Extract the (X, Y) coordinate from the center of the cell holding the provided text.  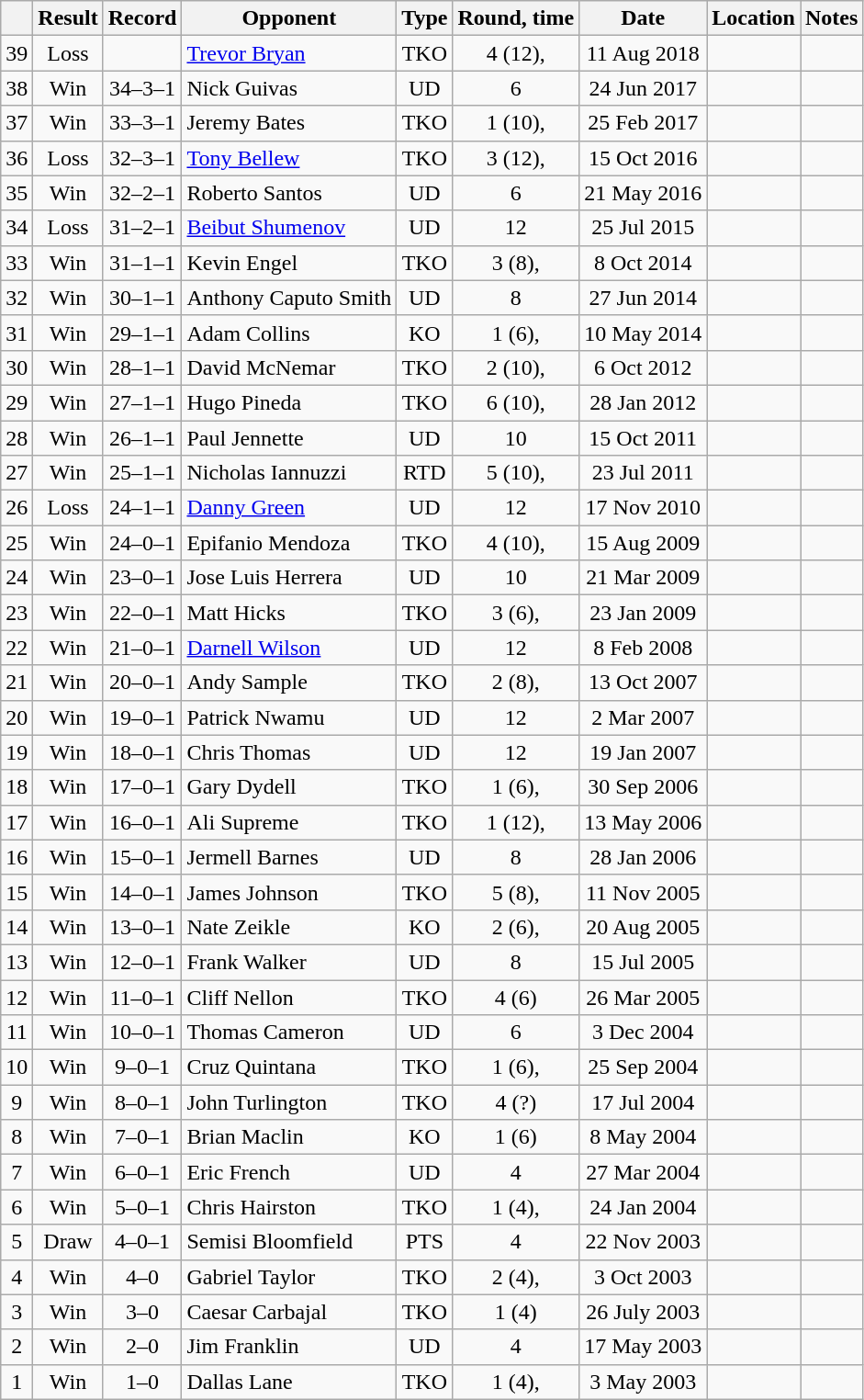
22 (17, 648)
9–0–1 (142, 1067)
14 (17, 927)
4 (12), (516, 53)
28–1–1 (142, 367)
Opponent (289, 18)
RTD (424, 473)
15–0–1 (142, 857)
19–0–1 (142, 717)
19 Jan 2007 (643, 752)
9 (17, 1102)
13–0–1 (142, 927)
10 May 2014 (643, 333)
3–0 (142, 1312)
12–0–1 (142, 962)
13 May 2006 (643, 822)
Beibut Shumenov (289, 228)
14–0–1 (142, 892)
1 (17, 1382)
3 (12), (516, 158)
25–1–1 (142, 473)
5 (8), (516, 892)
Type (424, 18)
Frank Walker (289, 962)
3 (6), (516, 613)
21 (17, 683)
16 (17, 857)
8 Feb 2008 (643, 648)
27 Jun 2014 (643, 298)
15 Jul 2005 (643, 962)
Jermell Barnes (289, 857)
22 Nov 2003 (643, 1242)
27 (17, 473)
Nate Zeikle (289, 927)
4 (6) (516, 997)
36 (17, 158)
Thomas Cameron (289, 1033)
18 (17, 787)
4 (10), (516, 543)
25 Sep 2004 (643, 1067)
Danny Green (289, 508)
3 (17, 1312)
Round, time (516, 18)
21 Mar 2009 (643, 578)
13 (17, 962)
25 Feb 2017 (643, 123)
11 Nov 2005 (643, 892)
30–1–1 (142, 298)
2 (4), (516, 1277)
Dallas Lane (289, 1382)
30 Sep 2006 (643, 787)
7 (17, 1172)
2 (10), (516, 367)
3 (8), (516, 263)
26 (17, 508)
4 (?) (516, 1102)
35 (17, 193)
James Johnson (289, 892)
37 (17, 123)
11 Aug 2018 (643, 53)
31 (17, 333)
10–0–1 (142, 1033)
32–3–1 (142, 158)
17 Nov 2010 (643, 508)
11–0–1 (142, 997)
2 (8), (516, 683)
Nicholas Iannuzzi (289, 473)
24–0–1 (142, 543)
5–0–1 (142, 1207)
Brian Maclin (289, 1137)
28 Jan 2006 (643, 857)
Paul Jennette (289, 438)
28 (17, 438)
8 Oct 2014 (643, 263)
20–0–1 (142, 683)
Darnell Wilson (289, 648)
5 (10), (516, 473)
Gary Dydell (289, 787)
Record (142, 18)
33 (17, 263)
Eric French (289, 1172)
23–0–1 (142, 578)
PTS (424, 1242)
Patrick Nwamu (289, 717)
23 Jan 2009 (643, 613)
32 (17, 298)
26 Mar 2005 (643, 997)
Adam Collins (289, 333)
Location (754, 18)
3 Oct 2003 (643, 1277)
15 (17, 892)
24 Jan 2004 (643, 1207)
2 (6), (516, 927)
3 Dec 2004 (643, 1033)
Draw (68, 1242)
13 Oct 2007 (643, 683)
24–1–1 (142, 508)
24 (17, 578)
34–3–1 (142, 88)
Anthony Caputo Smith (289, 298)
Caesar Carbajal (289, 1312)
20 Aug 2005 (643, 927)
17 May 2003 (643, 1347)
John Turlington (289, 1102)
3 May 2003 (643, 1382)
21–0–1 (142, 648)
17–0–1 (142, 787)
Notes (832, 18)
4–0–1 (142, 1242)
Roberto Santos (289, 193)
29 (17, 402)
39 (17, 53)
32–2–1 (142, 193)
15 Aug 2009 (643, 543)
16–0–1 (142, 822)
1 (6) (516, 1137)
26–1–1 (142, 438)
38 (17, 88)
33–3–1 (142, 123)
Jeremy Bates (289, 123)
Nick Guivas (289, 88)
Cliff Nellon (289, 997)
Date (643, 18)
Hugo Pineda (289, 402)
8 May 2004 (643, 1137)
1–0 (142, 1382)
1 (4) (516, 1312)
Jim Franklin (289, 1347)
Jose Luis Herrera (289, 578)
Chris Hairston (289, 1207)
25 Jul 2015 (643, 228)
2 Mar 2007 (643, 717)
Andy Sample (289, 683)
11 (17, 1033)
8–0–1 (142, 1102)
Epifanio Mendoza (289, 543)
23 Jul 2011 (643, 473)
27 Mar 2004 (643, 1172)
31–2–1 (142, 228)
6–0–1 (142, 1172)
18–0–1 (142, 752)
27–1–1 (142, 402)
29–1–1 (142, 333)
28 Jan 2012 (643, 402)
34 (17, 228)
Kevin Engel (289, 263)
17 Jul 2004 (643, 1102)
23 (17, 613)
25 (17, 543)
26 July 2003 (643, 1312)
2 (17, 1347)
7–0–1 (142, 1137)
20 (17, 717)
15 Oct 2011 (643, 438)
Trevor Bryan (289, 53)
30 (17, 367)
Matt Hicks (289, 613)
6 Oct 2012 (643, 367)
17 (17, 822)
21 May 2016 (643, 193)
19 (17, 752)
31–1–1 (142, 263)
15 Oct 2016 (643, 158)
Cruz Quintana (289, 1067)
David McNemar (289, 367)
1 (12), (516, 822)
24 Jun 2017 (643, 88)
2–0 (142, 1347)
5 (17, 1242)
6 (10), (516, 402)
1 (10), (516, 123)
Gabriel Taylor (289, 1277)
Ali Supreme (289, 822)
Result (68, 18)
Tony Bellew (289, 158)
Chris Thomas (289, 752)
Semisi Bloomfield (289, 1242)
22–0–1 (142, 613)
4–0 (142, 1277)
